Find where the given text appears and provide that cell's center as (X, Y) coordinate. 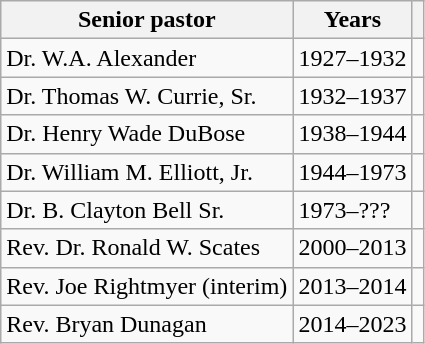
1973–??? (352, 210)
Dr. William M. Elliott, Jr. (147, 172)
Dr. Thomas W. Currie, Sr. (147, 96)
1927–1932 (352, 58)
Years (352, 20)
2000–2013 (352, 248)
1938–1944 (352, 134)
Dr. Henry Wade DuBose (147, 134)
Rev. Dr. Ronald W. Scates (147, 248)
2013–2014 (352, 286)
1944–1973 (352, 172)
Dr. W.A. Alexander (147, 58)
Rev. Bryan Dunagan (147, 324)
Rev. Joe Rightmyer (interim) (147, 286)
Senior pastor (147, 20)
1932–1937 (352, 96)
2014–2023 (352, 324)
Dr. B. Clayton Bell Sr. (147, 210)
